Determine the [X, Y] coordinate at the center of the cell enclosing the given text.  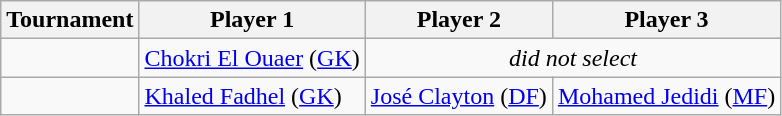
Mohamed Jedidi (MF) [666, 96]
did not select [572, 58]
Player 3 [666, 20]
Player 2 [458, 20]
Player 1 [252, 20]
José Clayton (DF) [458, 96]
Chokri El Ouaer (GK) [252, 58]
Khaled Fadhel (GK) [252, 96]
Tournament [70, 20]
